Output the [x, y] coordinate of the center of the cell containing the given text.  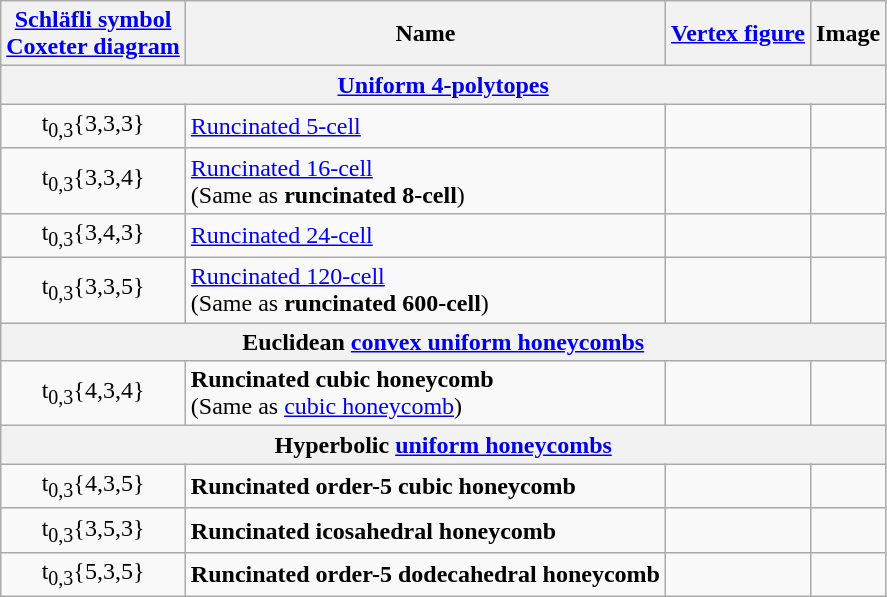
Hyperbolic uniform honeycombs [444, 445]
Runcinated order-5 dodecahedral honeycomb [425, 575]
Runcinated cubic honeycomb(Same as cubic honeycomb) [425, 394]
t0,3{3,4,3} [94, 235]
Runcinated 120-cell(Same as runcinated 600-cell) [425, 290]
t0,3{5,3,5} [94, 575]
Schläfli symbolCoxeter diagram [94, 34]
Runcinated order-5 cubic honeycomb [425, 486]
t0,3{3,3,5} [94, 290]
Vertex figure [738, 34]
Runcinated icosahedral honeycomb [425, 530]
Runcinated 5-cell [425, 126]
t0,3{3,3,4} [94, 180]
t0,3{3,5,3} [94, 530]
t0,3{3,3,3} [94, 126]
Euclidean convex uniform honeycombs [444, 342]
Runcinated 24-cell [425, 235]
t0,3{4,3,5} [94, 486]
Image [848, 34]
Uniform 4-polytopes [444, 85]
Runcinated 16-cell(Same as runcinated 8-cell) [425, 180]
t0,3{4,3,4} [94, 394]
Name [425, 34]
